Locate the cell with the specified text and output its [x, y] center coordinate. 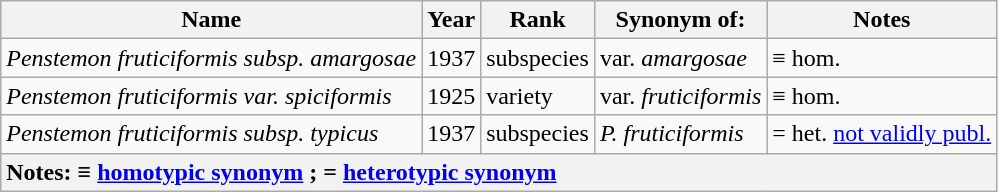
P. fruticiformis [680, 134]
1925 [452, 96]
Penstemon fruticiformis var. spiciformis [212, 96]
var. fruticiformis [680, 96]
Name [212, 20]
variety [538, 96]
Penstemon fruticiformis subsp. typicus [212, 134]
Rank [538, 20]
var. amargosae [680, 58]
Penstemon fruticiformis subsp. amargosae [212, 58]
Notes [882, 20]
= het. not validly publ. [882, 134]
Synonym of: [680, 20]
Year [452, 20]
Notes: ≡ homotypic synonym ; = heterotypic synonym [499, 172]
